Provide the (X, Y) coordinate of the cell's center where the given text is located.  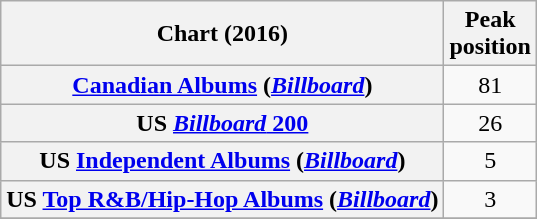
US Independent Albums (Billboard) (222, 161)
3 (490, 199)
US Top R&B/Hip-Hop Albums (Billboard) (222, 199)
Chart (2016) (222, 34)
Peakposition (490, 34)
5 (490, 161)
26 (490, 123)
Canadian Albums (Billboard) (222, 85)
US Billboard 200 (222, 123)
81 (490, 85)
